Detect which cell encompasses the target text, then output its [X, Y] center coordinate. 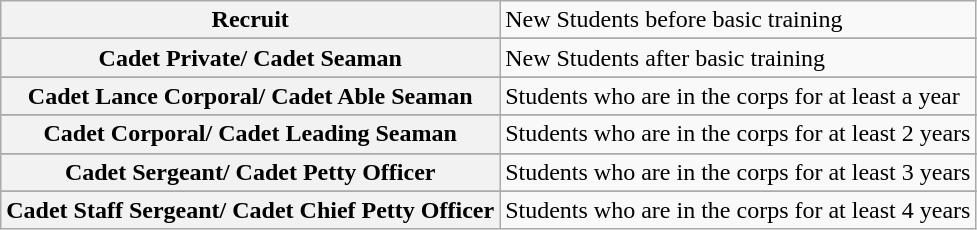
New Students before basic training [738, 20]
New Students after basic training [738, 58]
Students who are in the corps for at least 2 years [738, 134]
Cadet Corporal/ Cadet Leading Seaman [250, 134]
Cadet Staff Sergeant/ Cadet Chief Petty Officer [250, 210]
Students who are in the corps for at least 3 years [738, 172]
Cadet Lance Corporal/ Cadet Able Seaman [250, 96]
Students who are in the corps for at least 4 years [738, 210]
Cadet Private/ Cadet Seaman [250, 58]
Cadet Sergeant/ Cadet Petty Officer [250, 172]
Students who are in the corps for at least a year [738, 96]
Recruit [250, 20]
